Identify which cell holds the provided text, then report its [x, y] central coordinate. 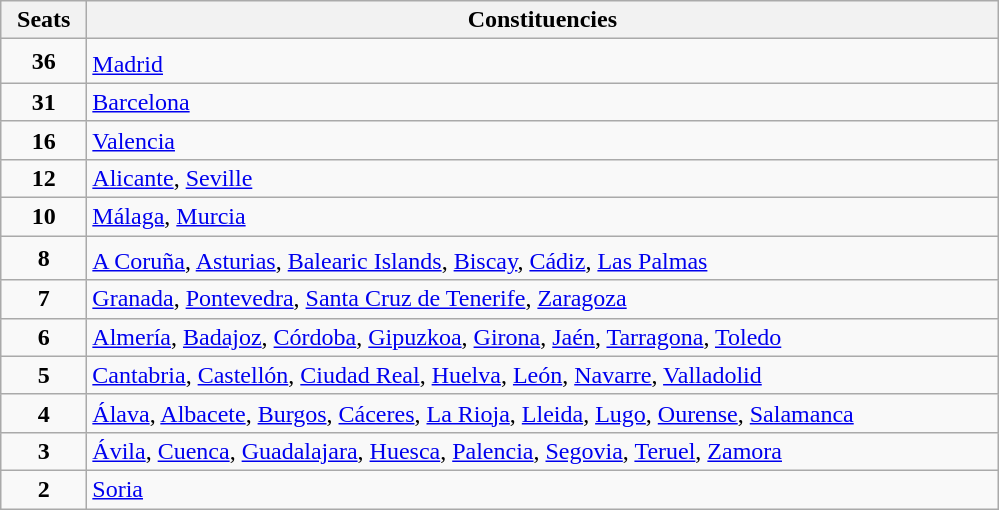
2 [44, 489]
A Coruña, Asturias, Balearic Islands, Biscay, Cádiz, Las Palmas [542, 258]
36 [44, 62]
6 [44, 337]
7 [44, 299]
4 [44, 413]
Cantabria, Castellón, Ciudad Real, Huelva, León, Navarre, Valladolid [542, 375]
Valencia [542, 140]
31 [44, 102]
Málaga, Murcia [542, 217]
Madrid [542, 62]
5 [44, 375]
8 [44, 258]
Álava, Albacete, Burgos, Cáceres, La Rioja, Lleida, Lugo, Ourense, Salamanca [542, 413]
3 [44, 451]
16 [44, 140]
Ávila, Cuenca, Guadalajara, Huesca, Palencia, Segovia, Teruel, Zamora [542, 451]
Almería, Badajoz, Córdoba, Gipuzkoa, Girona, Jaén, Tarragona, Toledo [542, 337]
Constituencies [542, 20]
Seats [44, 20]
Alicante, Seville [542, 178]
Granada, Pontevedra, Santa Cruz de Tenerife, Zaragoza [542, 299]
Barcelona [542, 102]
12 [44, 178]
10 [44, 217]
Soria [542, 489]
